Scan for the cell matching the given text and deliver its (X, Y) coordinate at center. 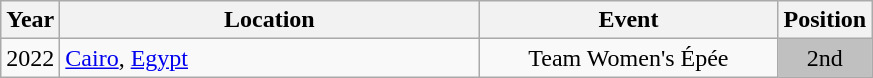
2nd (825, 58)
Team Women's Épée (628, 58)
Event (628, 20)
Location (270, 20)
Position (825, 20)
2022 (30, 58)
Year (30, 20)
Cairo, Egypt (270, 58)
